Detect which cell encompasses the target text, then output its [X, Y] center coordinate. 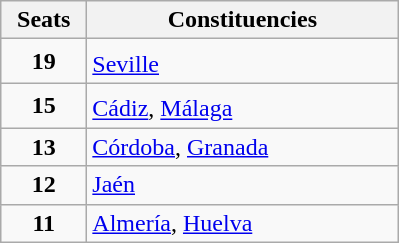
15 [44, 106]
Córdoba, Granada [242, 147]
Cádiz, Málaga [242, 106]
Seville [242, 62]
Constituencies [242, 20]
19 [44, 62]
Seats [44, 20]
Jaén [242, 185]
Almería, Huelva [242, 223]
11 [44, 223]
12 [44, 185]
13 [44, 147]
